Return the [x, y] coordinate for the center point of the cell that contains the specified text.  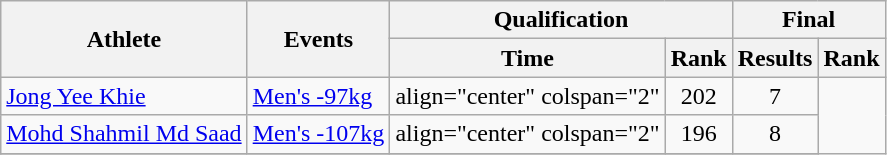
Qualification [561, 20]
Athlete [124, 39]
Final [808, 20]
196 [698, 134]
Results [775, 58]
7 [775, 96]
Time [528, 58]
202 [698, 96]
Events [318, 39]
Men's -97kg [318, 96]
8 [775, 134]
Men's -107kg [318, 134]
Mohd Shahmil Md Saad [124, 134]
Jong Yee Khie [124, 96]
